Return the (x, y) coordinate for the center point of the cell that contains the specified text.  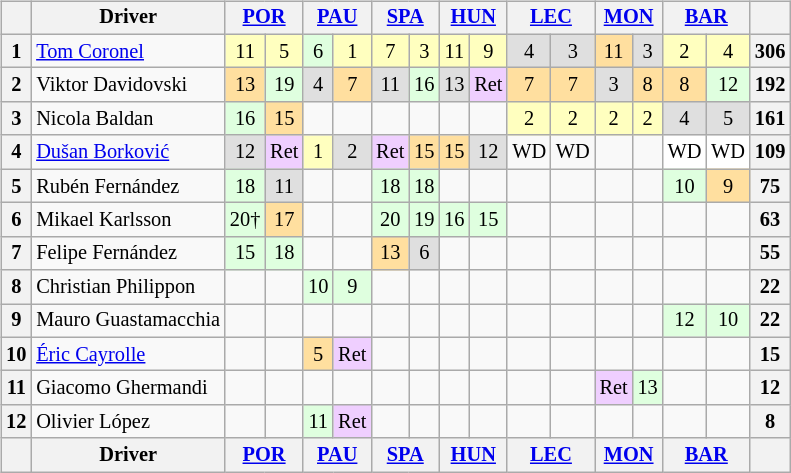
Éric Cayrolle (128, 354)
Olivier López (128, 422)
Giacomo Ghermandi (128, 388)
Tom Coronel (128, 51)
Mauro Guastamacchia (128, 321)
Felipe Fernández (128, 253)
Mikael Karlsson (128, 220)
192 (770, 85)
20† (245, 220)
Nicola Baldan (128, 119)
55 (770, 253)
161 (770, 119)
Christian Philippon (128, 287)
306 (770, 51)
Rubén Fernández (128, 186)
17 (284, 220)
Dušan Borković (128, 152)
75 (770, 186)
109 (770, 152)
Viktor Davidovski (128, 85)
63 (770, 220)
20 (390, 220)
